Pinpoint the cell where the given text exists, returning its [x, y] midpoint coordinate. 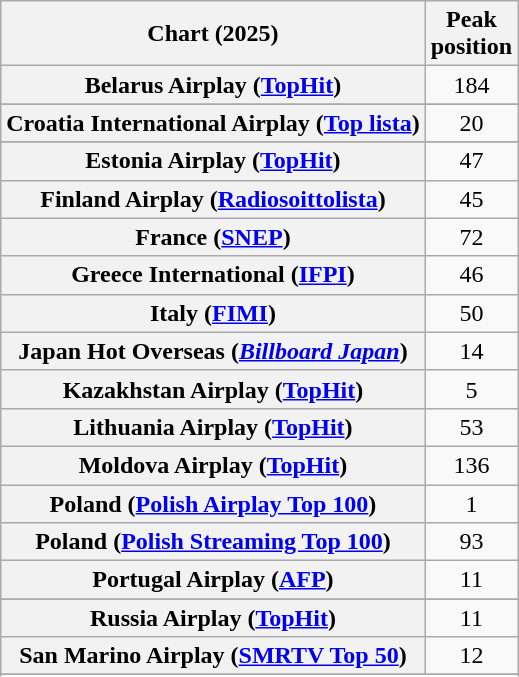
136 [471, 465]
Peakposition [471, 34]
5 [471, 389]
Lithuania Airplay (TopHit) [213, 427]
Finland Airplay (Radiosoittolista) [213, 199]
Japan Hot Overseas (Billboard Japan) [213, 351]
53 [471, 427]
Estonia Airplay (TopHit) [213, 161]
46 [471, 275]
Moldova Airplay (TopHit) [213, 465]
45 [471, 199]
93 [471, 542]
1 [471, 503]
Russia Airplay (TopHit) [213, 618]
Poland (Polish Airplay Top 100) [213, 503]
20 [471, 123]
47 [471, 161]
Belarus Airplay (TopHit) [213, 85]
Italy (FIMI) [213, 313]
72 [471, 237]
14 [471, 351]
50 [471, 313]
France (SNEP) [213, 237]
Portugal Airplay (AFP) [213, 580]
Poland (Polish Streaming Top 100) [213, 542]
Chart (2025) [213, 34]
Croatia International Airplay (Top lista) [213, 123]
Greece International (IFPI) [213, 275]
San Marino Airplay (SMRTV Top 50) [213, 656]
12 [471, 656]
184 [471, 85]
Kazakhstan Airplay (TopHit) [213, 389]
